Find where the given text appears and provide that cell's center as [X, Y] coordinate. 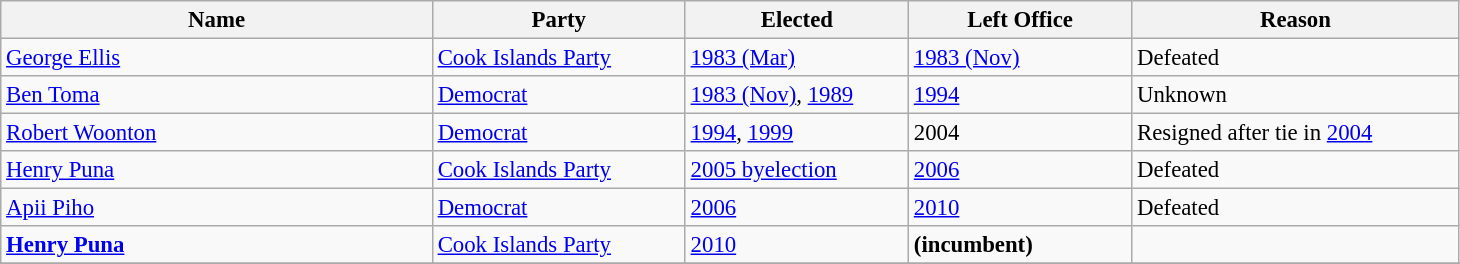
Name [217, 20]
Party [558, 20]
Unknown [1296, 95]
1983 (Nov), 1989 [796, 95]
1983 (Mar) [796, 58]
1994 [1020, 95]
George Ellis [217, 58]
Reason [1296, 20]
1994, 1999 [796, 133]
Ben Toma [217, 95]
Left Office [1020, 20]
2004 [1020, 133]
Elected [796, 20]
Resigned after tie in 2004 [1296, 133]
2005 byelection [796, 170]
(incumbent) [1020, 245]
Robert Woonton [217, 133]
1983 (Nov) [1020, 58]
Apii Piho [217, 208]
